Output the [x, y] coordinate of the center of the cell containing the given text.  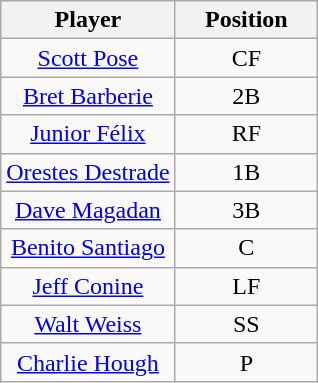
LF [246, 286]
Charlie Hough [88, 362]
Scott Pose [88, 58]
Junior Félix [88, 134]
Position [246, 20]
CF [246, 58]
3B [246, 210]
RF [246, 134]
Player [88, 20]
Jeff Conine [88, 286]
P [246, 362]
Walt Weiss [88, 324]
2B [246, 96]
Orestes Destrade [88, 172]
C [246, 248]
Dave Magadan [88, 210]
Bret Barberie [88, 96]
1B [246, 172]
SS [246, 324]
Benito Santiago [88, 248]
